Return (X, Y) of the center of cell containing provided text 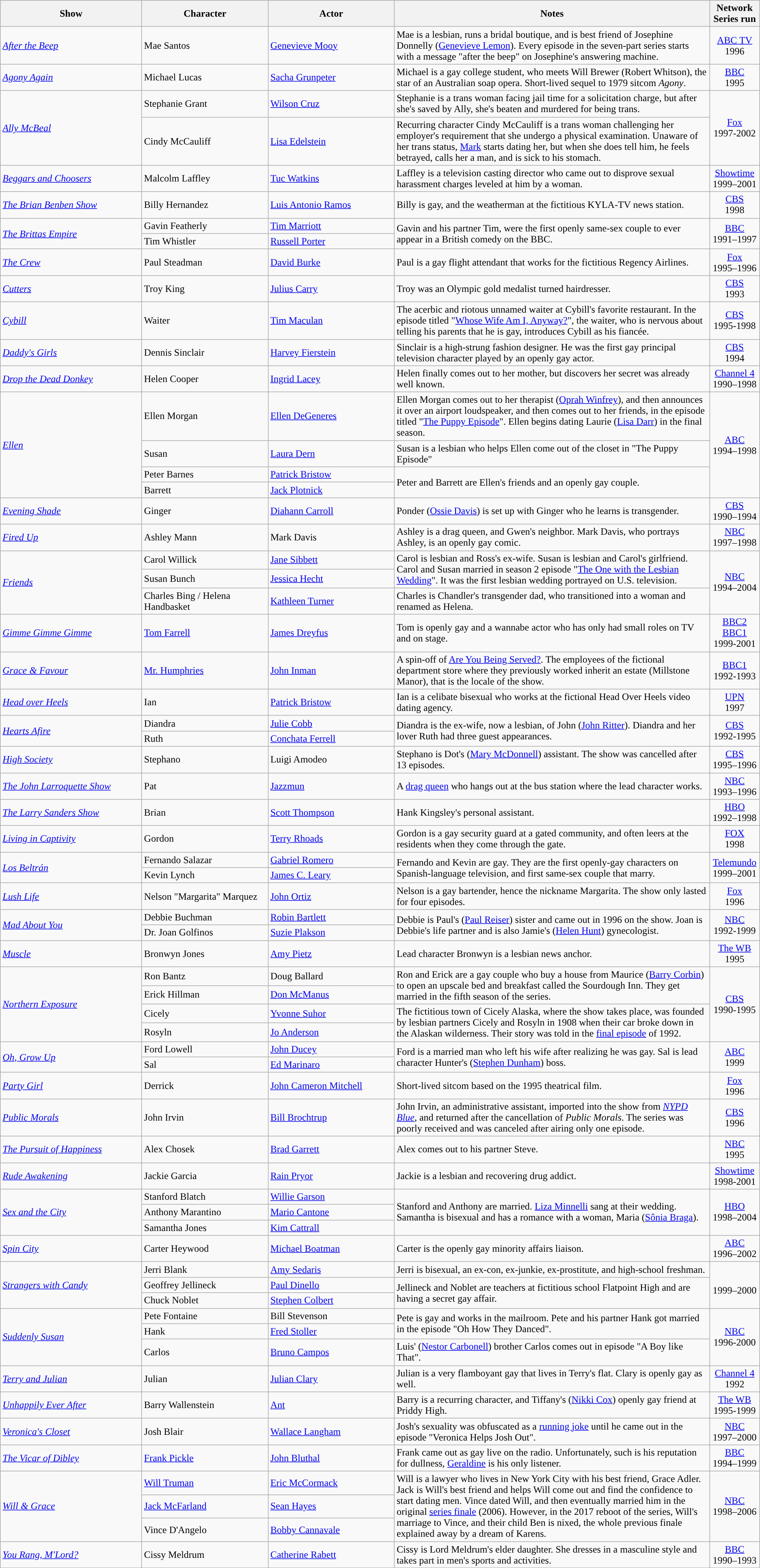
Character (205, 14)
Gabriel Romero (331, 860)
Terry and Julian (71, 1379)
NBC 1997–1998 (735, 538)
Drop the Dead Donkey (71, 379)
Laffley is a television casting director who came out to disprove sexual harassment charges leveled at him by a woman. (552, 179)
Bill Brochtrup (331, 1117)
Kevin Lynch (205, 875)
Cicely (205, 1013)
Bruno Campos (331, 1352)
Spin City (71, 1249)
Eric McCormack (331, 1483)
Short-lived sitcom based on the 1995 theatrical film. (552, 1086)
Tuc Watkins (331, 179)
Ingrid Lacey (331, 379)
NBC 1993–1996 (735, 786)
John Irvin (205, 1117)
Billy Hernandez (205, 205)
Showtime 1998-2001 (735, 1176)
NBC 1998–2006 (735, 1506)
Beggars and Choosers (71, 179)
Fired Up (71, 538)
Ponder (Ossie Davis) is set up with Ginger who he learns is transgender. (552, 511)
Diandra is the ex-wife, now a lesbian, of John (John Ritter). Diandra and her lover Ruth had three guest appearances. (552, 731)
Network Series run (735, 14)
Pete Fontaine (205, 1316)
Josh's sexuality was obfuscated as a running joke until he came out in the episode "Veronica Helps Josh Out". (552, 1432)
Ally McBeal (71, 128)
Robin Bartlett (331, 917)
1999–2000 (735, 1285)
Northern Exposure (71, 1004)
Nelson is a gay bartender, hence the nickname Margarita. The show only lasted for four episodes. (552, 896)
CBS 1995–1996 (735, 759)
CBS 1990-1995 (735, 1004)
The Crew (71, 262)
The WB1995 (735, 953)
Amy Sedaris (331, 1270)
Luis Antonio Ramos (331, 205)
BBC 1991–1997 (735, 233)
Carter is the openly gay minority affairs liaison. (552, 1249)
After the Beep (71, 45)
Lush Life (71, 896)
Lisa Edelstein (331, 141)
Michael Lucas (205, 77)
Peter Barnes (205, 475)
Peter and Barrett are Ellen's friends and an openly gay couple. (552, 482)
Pat (205, 786)
Julie Cobb (331, 723)
Laura Dern (331, 454)
Susan Bunch (205, 579)
CBS 1994 (735, 352)
Stanford and Anthony are married. Liza Minnelli sang at their wedding. Samantha is bisexual and has a romance with a woman, Maria (Sônia Braga). (552, 1212)
Stephanie Grant (205, 104)
Ed Marinaro (331, 1065)
Mad About You (71, 925)
Bill Stevenson (331, 1316)
Daddy's Girls (71, 352)
Ruth (205, 739)
ABC 1996–2002 (735, 1249)
Sinclair is a high-strung fashion designer. He was the first gay principal television character played by an openly gay actor. (552, 352)
Wilson Cruz (331, 104)
Jerri is bisexual, an ex-con, ex-junkie, ex-prostitute, and high-school freshman. (552, 1270)
Fox 1995–1996 (735, 262)
Willie Garson (331, 1197)
Brian (205, 813)
Jazzmun (331, 786)
Stanford Blatch (205, 1197)
Barry Wallenstein (205, 1405)
John Cameron Mitchell (331, 1086)
Ashley is a drag queen, and Gwen's neighbor. Mark Davis, who portrays Ashley, is an openly gay comic. (552, 538)
Anthony Marantino (205, 1212)
Cutters (71, 288)
Ian (205, 702)
BBC 1994–1999 (735, 1458)
Tim Whistler (205, 241)
Helen Cooper (205, 379)
Don McManus (331, 995)
Jerri Blank (205, 1270)
The Pursuit of Happiness (71, 1149)
Jack Plotnick (331, 490)
Diahann Carroll (331, 511)
Gavin Featherly (205, 226)
CBS 1998 (735, 205)
Living in Captivity (71, 839)
Actor (331, 14)
Evening Shade (71, 511)
Samantha Jones (205, 1228)
Luigi Amodeo (331, 759)
Ron Bantz (205, 976)
NBC 1994–2004 (735, 582)
Helen finally comes out to her mother, but discovers her secret was already well known. (552, 379)
Dr. Joan Golfinos (205, 933)
Bobby Cannavale (331, 1530)
Gimme Gimme Gimme (71, 633)
Derrick (205, 1086)
Channel 4 1992 (735, 1379)
John Inman (331, 670)
Brad Garrett (331, 1149)
Ellen Morgan (205, 417)
Rain Pryor (331, 1176)
Kim Cattrall (331, 1228)
Susan (205, 454)
Fernando Salazar (205, 860)
Ford is a married man who left his wife after realizing he was gay. Sal is lead character Hunter's (Stephen Dunham) boss. (552, 1057)
The John Larroquette Show (71, 786)
HBO 1998–2004 (735, 1212)
Julian Clary (331, 1379)
Fernando and Kevin are gay. They are the first openly-gay characters on Spanish-language television, and first same-sex couple that marry. (552, 868)
Tim Maculan (331, 320)
Amy Pietz (331, 953)
Agony Again (71, 77)
Yvonne Suhor (331, 1013)
Charles is Chandler's transgender dad, who transitioned into a woman and renamed as Helena. (552, 601)
Friends (71, 582)
Cybill (71, 320)
Conchata Ferrell (331, 739)
Malcolm Laffley (205, 179)
A drag queen who hangs out at the bus station where the lead character works. (552, 786)
Veronica's Closet (71, 1432)
Billy is gay, and the weatherman at the fictitious KYLA-TV news station. (552, 205)
Harvey Fierstein (331, 352)
Lead character Bronwyn is a lesbian news anchor. (552, 953)
Suzie Plakson (331, 933)
ABC 1994–1998 (735, 445)
Ford Lowell (205, 1049)
Cindy McCauliff (205, 141)
Debbie Buchman (205, 917)
Cissy Meldrum (205, 1554)
Ginger (205, 511)
Head over Heels (71, 702)
Party Girl (71, 1086)
Ellen DeGeneres (331, 417)
Ian is a celibate bisexual who works at the fictional Head Over Heels video dating agency. (552, 702)
Muscle (71, 953)
Frank Pickle (205, 1458)
Public Morals (71, 1117)
Show (71, 14)
Luis' (Nestor Carbonell) brother Carlos comes out in episode "A Boy like That". (552, 1352)
Troy was an Olympic gold medalist turned hairdresser. (552, 288)
The Brittas Empire (71, 233)
Jack McFarland (205, 1506)
Jessica Hecht (331, 579)
Julius Carry (331, 288)
Ellen (71, 445)
Carol Willick (205, 560)
Tom Farrell (205, 633)
NBC 1992-1999 (735, 925)
CBS 1995-1998 (735, 320)
Charles Bing / Helena Handbasket (205, 601)
Fox1997-2002 (735, 128)
Sacha Grunpeter (331, 77)
Troy King (205, 288)
Hank (205, 1331)
Rude Awakening (71, 1176)
Dennis Sinclair (205, 352)
Gordon (205, 839)
Mr. Humphries (205, 670)
Waiter (205, 320)
Will Truman (205, 1483)
Pete is gay and works in the mailroom. Pete and his partner Hank got married in the episode "Oh How They Danced". (552, 1324)
Jo Anderson (331, 1032)
Showtime 1999–2001 (735, 179)
James Dreyfus (331, 633)
Chuck Noblet (205, 1300)
HBO 1992–1998 (735, 813)
ABC 1999 (735, 1057)
Tom is openly gay and a wannabe actor who has only had small roles on TV and on stage. (552, 633)
Carter Heywood (205, 1249)
The Larry Sanders Show (71, 813)
John Ortiz (331, 896)
Grace & Favour (71, 670)
Los Beltrán (71, 868)
UPN 1997 (735, 702)
Oh, Grow Up (71, 1057)
Mae Santos (205, 45)
Vince D'Angelo (205, 1530)
Stephano is Dot's (Mary McDonnell) assistant. The show was cancelled after 13 episodes. (552, 759)
Paul Steadman (205, 262)
Genevieve Mooy (331, 45)
James C. Leary (331, 875)
Channel 4 1990–1998 (735, 379)
Notes (552, 14)
Sex and the City (71, 1212)
Suddenly Susan (71, 1337)
Jackie is a lesbian and recovering drug addict. (552, 1176)
CBS 1992-1995 (735, 731)
Russell Porter (331, 241)
BBC1 1992-1993 (735, 670)
BBC 1995 (735, 77)
Jackie Garcia (205, 1176)
High Society (71, 759)
Paul is a gay flight attendant that works for the fictitious Regency Airlines. (552, 262)
Sean Hayes (331, 1506)
Barrett (205, 490)
Ant (331, 1405)
Catherine Rabett (331, 1554)
CBS 1993 (735, 288)
Mark Davis (331, 538)
The Brian Benben Show (71, 205)
Frank came out as gay live on the radio. Unfortunately, such is his reputation for dullness, Geraldine is his only listener. (552, 1458)
BBC2 BBC1 1999-2001 (735, 633)
Jellineck and Noblet are teachers at fictitious school Flatpoint High and are having a secret gay affair. (552, 1293)
Susan is a lesbian who helps Ellen come out of the closet in "The Puppy Episode" (552, 454)
The WB 1995-1999 (735, 1405)
ABC TV 1996 (735, 45)
Unhappily Ever After (71, 1405)
Cissy is Lord Meldrum's elder daughter. She dresses in a masculine style and takes part in men's sports and activities. (552, 1554)
Julian (205, 1379)
Wallace Langham (331, 1432)
Will & Grace (71, 1506)
Stephano (205, 759)
Alex Chosek (205, 1149)
Mario Cantone (331, 1212)
Carlos (205, 1352)
Diandra (205, 723)
Stephen Colbert (331, 1300)
NBC 1997–2000 (735, 1432)
Gordon is a gay security guard at a gated community, and often leers at the residents when they come through the gate. (552, 839)
Ashley Mann (205, 538)
The Vicar of Dibley (71, 1458)
Paul Dinello (331, 1285)
Tim Marriott (331, 226)
FOX 1998 (735, 839)
David Burke (331, 262)
Terry Rhoads (331, 839)
Hank Kingsley's personal assistant. (552, 813)
Telemundo 1999–2001 (735, 868)
Stephanie is a trans woman facing jail time for a solicitation charge, but after she's saved by Ally, she's beaten and murdered for being trans. (552, 104)
Michael Boatman (331, 1249)
Scott Thompson (331, 813)
Nelson "Margarita" Marquez (205, 896)
Rosyln (205, 1032)
Kathleen Turner (331, 601)
Strangers with Candy (71, 1285)
Barry is a recurring character, and Tiffany's (Nikki Cox) openly gay friend at Priddy High. (552, 1405)
Julian is a very flamboyant gay that lives in Terry's flat. Clary is openly gay as well. (552, 1379)
CBS 1990–1994 (735, 511)
BBC 1990–1993 (735, 1554)
Geoffrey Jellineck (205, 1285)
Fred Stoller (331, 1331)
CBS 1996 (735, 1117)
Debbie is Paul's (Paul Reiser) sister and came out in 1996 on the show. Joan is Debbie's life partner and is also Jamie's (Helen Hunt) gynecologist. (552, 925)
John Bluthal (331, 1458)
You Rang, M'Lord? (71, 1554)
Sal (205, 1065)
Gavin and his partner Tim, were the first openly same-sex couple to ever appear in a British comedy on the BBC. (552, 233)
Doug Ballard (331, 976)
Alex comes out to his partner Steve. (552, 1149)
Josh Blair (205, 1432)
Erick Hillman (205, 995)
Jane Sibbett (331, 560)
John Ducey (331, 1049)
Bronwyn Jones (205, 953)
NBC 1995 (735, 1149)
NBC 1996-2000 (735, 1337)
Hearts Afire (71, 731)
